Return the (X, Y) coordinate for the center point of the cell that contains the specified text.  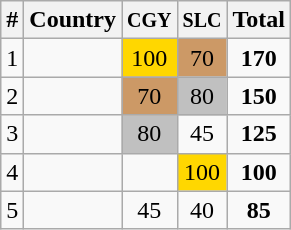
# (12, 20)
Country (73, 20)
Total (259, 20)
5 (12, 210)
40 (202, 210)
170 (259, 58)
SLC (202, 20)
150 (259, 96)
85 (259, 210)
3 (12, 134)
4 (12, 172)
125 (259, 134)
CGY (150, 20)
1 (12, 58)
2 (12, 96)
